Detect which cell encompasses the target text, then output its [X, Y] center coordinate. 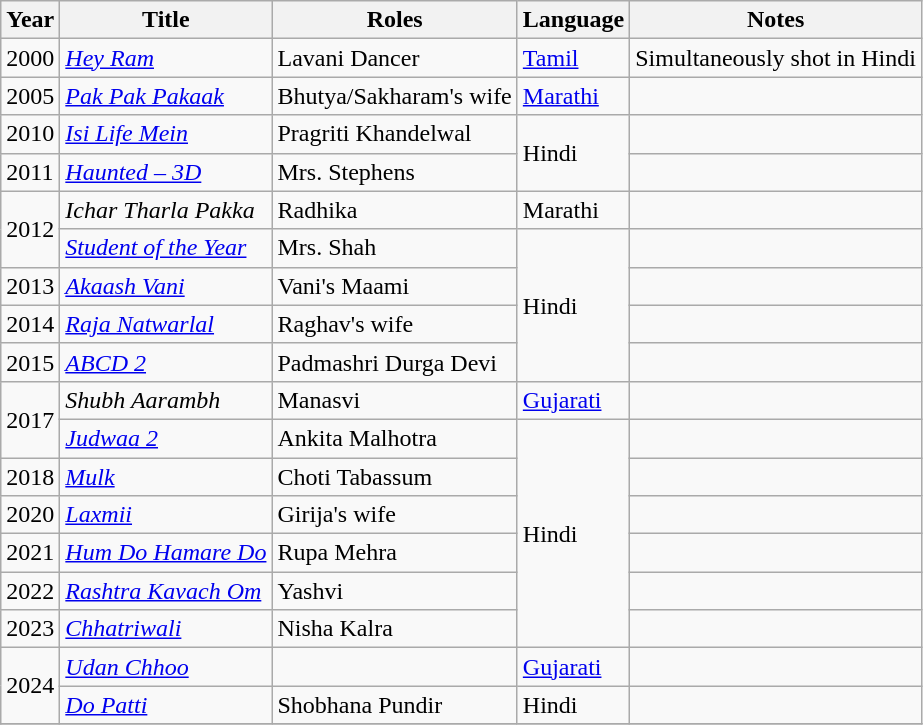
Mrs. Stephens [394, 172]
Padmashri Durga Devi [394, 362]
Pragriti Khandelwal [394, 134]
2010 [30, 134]
Nisha Kalra [394, 629]
Girija's wife [394, 515]
2014 [30, 324]
Manasvi [394, 400]
2012 [30, 229]
2024 [30, 686]
Udan Chhoo [166, 667]
Chhatriwali [166, 629]
Rupa Mehra [394, 553]
2017 [30, 419]
Simultaneously shot in Hindi [776, 58]
2013 [30, 286]
Laxmii [166, 515]
2018 [30, 477]
Ankita Malhotra [394, 438]
Judwaa 2 [166, 438]
Language [573, 20]
Mulk [166, 477]
Pak Pak Pakaak [166, 96]
ABCD 2 [166, 362]
Year [30, 20]
Ichar Tharla Pakka [166, 210]
2005 [30, 96]
Haunted – 3D [166, 172]
Tamil [573, 58]
Do Patti [166, 705]
Raghav's wife [394, 324]
Akaash Vani [166, 286]
Isi Life Mein [166, 134]
Shobhana Pundir [394, 705]
Vani's Maami [394, 286]
2000 [30, 58]
Mrs. Shah [394, 248]
2021 [30, 553]
2022 [30, 591]
Student of the Year [166, 248]
2020 [30, 515]
Hey Ram [166, 58]
Lavani Dancer [394, 58]
Rashtra Kavach Om [166, 591]
Choti Tabassum [394, 477]
Raja Natwarlal [166, 324]
Bhutya/Sakharam's wife [394, 96]
Yashvi [394, 591]
Hum Do Hamare Do [166, 553]
Title [166, 20]
Roles [394, 20]
Radhika [394, 210]
2023 [30, 629]
Notes [776, 20]
Shubh Aarambh [166, 400]
2015 [30, 362]
2011 [30, 172]
